Detect which cell encompasses the target text, then output its (x, y) center coordinate. 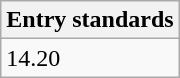
14.20 (90, 58)
Entry standards (90, 20)
